Detect which cell encompasses the target text, then output its [x, y] center coordinate. 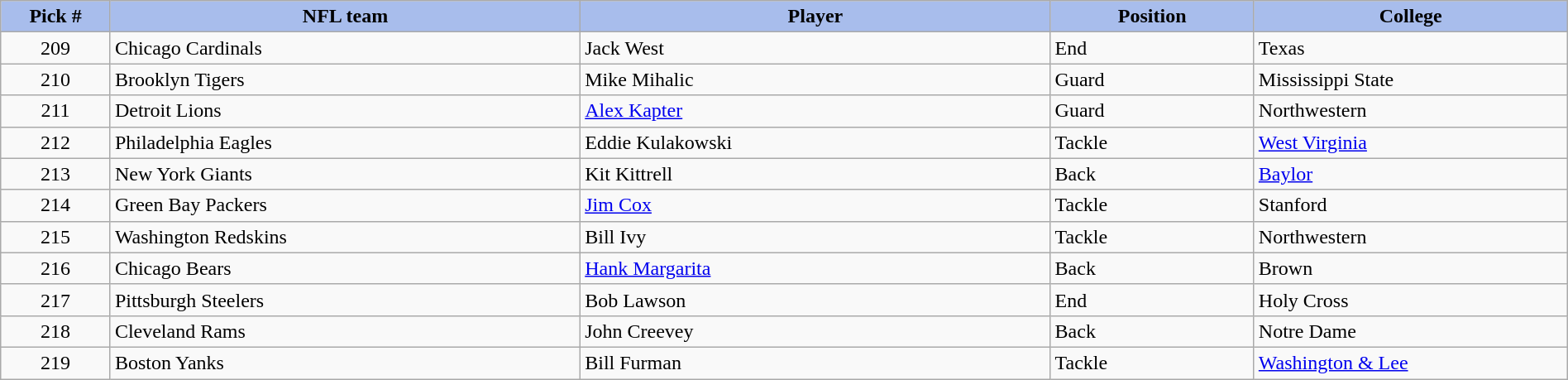
214 [56, 205]
Texas [1411, 48]
Stanford [1411, 205]
NFL team [345, 17]
John Creevey [815, 331]
Mississippi State [1411, 79]
217 [56, 300]
Hank Margarita [815, 268]
Cleveland Rams [345, 331]
Bill Furman [815, 363]
210 [56, 79]
Detroit Lions [345, 111]
212 [56, 142]
New York Giants [345, 174]
College [1411, 17]
Washington & Lee [1411, 363]
Chicago Cardinals [345, 48]
Pittsburgh Steelers [345, 300]
Pick # [56, 17]
Holy Cross [1411, 300]
219 [56, 363]
Kit Kittrell [815, 174]
Brooklyn Tigers [345, 79]
Chicago Bears [345, 268]
Player [815, 17]
216 [56, 268]
West Virginia [1411, 142]
Boston Yanks [345, 363]
Position [1152, 17]
Baylor [1411, 174]
Jack West [815, 48]
Philadelphia Eagles [345, 142]
Eddie Kulakowski [815, 142]
Washington Redskins [345, 237]
Bill Ivy [815, 237]
Notre Dame [1411, 331]
215 [56, 237]
209 [56, 48]
Mike Mihalic [815, 79]
213 [56, 174]
Green Bay Packers [345, 205]
Jim Cox [815, 205]
Brown [1411, 268]
Bob Lawson [815, 300]
218 [56, 331]
Alex Kapter [815, 111]
211 [56, 111]
